Extract the [x, y] coordinate from the center of the cell holding the provided text.  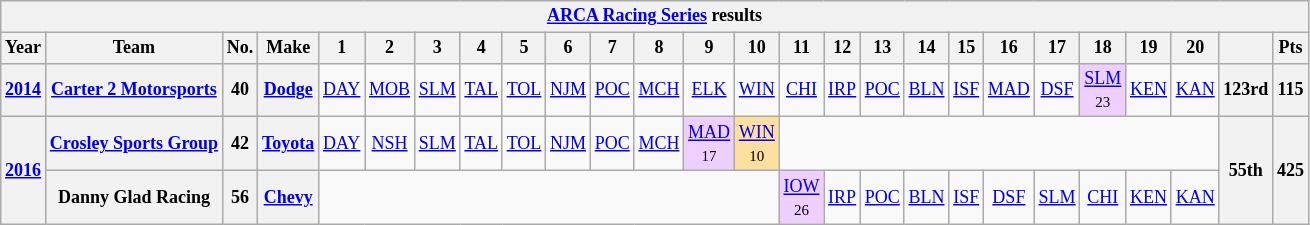
Team [134, 48]
3 [437, 48]
ELK [710, 90]
WIN10 [756, 144]
56 [240, 197]
2014 [24, 90]
42 [240, 144]
Pts [1291, 48]
2 [390, 48]
1 [342, 48]
13 [882, 48]
Carter 2 Motorsports [134, 90]
425 [1291, 170]
MOB [390, 90]
11 [802, 48]
2016 [24, 170]
17 [1057, 48]
Make [288, 48]
MAD [1010, 90]
Toyota [288, 144]
Danny Glad Racing [134, 197]
Dodge [288, 90]
40 [240, 90]
WIN [756, 90]
Chevy [288, 197]
16 [1010, 48]
MAD17 [710, 144]
ARCA Racing Series results [655, 16]
7 [612, 48]
No. [240, 48]
20 [1195, 48]
6 [568, 48]
8 [659, 48]
9 [710, 48]
14 [926, 48]
115 [1291, 90]
NSH [390, 144]
Year [24, 48]
Crosley Sports Group [134, 144]
15 [966, 48]
55th [1246, 170]
5 [524, 48]
4 [481, 48]
12 [842, 48]
IOW26 [802, 197]
SLM23 [1103, 90]
18 [1103, 48]
10 [756, 48]
19 [1149, 48]
123rd [1246, 90]
